For the text-containing cell, return its midpoint in (x, y) coordinate format. 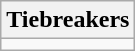
Tiebreakers (68, 20)
